Output the [X, Y] coordinate of the center of the cell containing the given text.  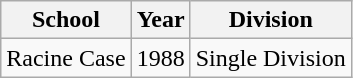
Division [270, 20]
School [66, 20]
1988 [160, 58]
Year [160, 20]
Racine Case [66, 58]
Single Division [270, 58]
